Return [x, y] of the center of cell containing provided text 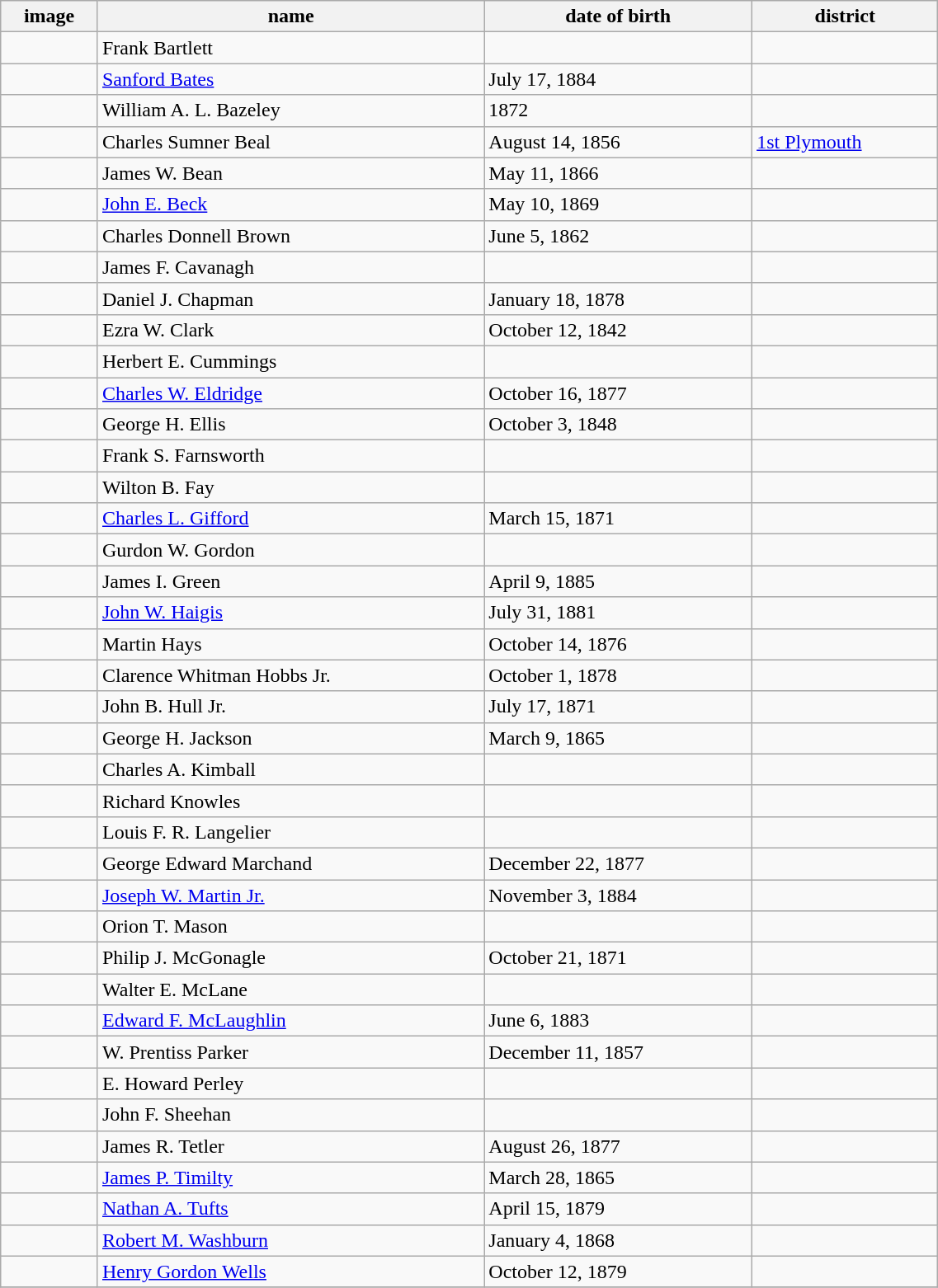
James R. Tetler [290, 1146]
Henry Gordon Wells [290, 1272]
April 15, 1879 [619, 1209]
October 3, 1848 [619, 425]
July 17, 1884 [619, 79]
name [290, 16]
William A. L. Bazeley [290, 110]
George Edward Marchand [290, 863]
Joseph W. Martin Jr. [290, 895]
Richard Knowles [290, 801]
Robert M. Washburn [290, 1240]
March 15, 1871 [619, 519]
April 9, 1885 [619, 581]
John B. Hull Jr. [290, 707]
Philip J. McGonagle [290, 958]
James P. Timilty [290, 1178]
Charles Sumner Beal [290, 142]
John F. Sheehan [290, 1115]
W. Prentiss Parker [290, 1052]
July 17, 1871 [619, 707]
1872 [619, 110]
James F. Cavanagh [290, 267]
October 12, 1842 [619, 330]
June 5, 1862 [619, 236]
date of birth [619, 16]
January 4, 1868 [619, 1240]
August 14, 1856 [619, 142]
James I. Green [290, 581]
Ezra W. Clark [290, 330]
Daniel J. Chapman [290, 298]
July 31, 1881 [619, 613]
Nathan A. Tufts [290, 1209]
March 28, 1865 [619, 1178]
March 9, 1865 [619, 738]
Walter E. McLane [290, 990]
John E. Beck [290, 204]
George H. Ellis [290, 425]
December 22, 1877 [619, 863]
James W. Bean [290, 173]
January 18, 1878 [619, 298]
October 1, 1878 [619, 675]
October 14, 1876 [619, 644]
district [845, 16]
December 11, 1857 [619, 1052]
Charles L. Gifford [290, 519]
John W. Haigis [290, 613]
Charles Donnell Brown [290, 236]
Clarence Whitman Hobbs Jr. [290, 675]
October 16, 1877 [619, 393]
E. Howard Perley [290, 1084]
Martin Hays [290, 644]
June 6, 1883 [619, 1021]
George H. Jackson [290, 738]
1st Plymouth [845, 142]
Louis F. R. Langelier [290, 832]
Frank Bartlett [290, 48]
Charles W. Eldridge [290, 393]
October 12, 1879 [619, 1272]
Orion T. Mason [290, 927]
May 10, 1869 [619, 204]
August 26, 1877 [619, 1146]
November 3, 1884 [619, 895]
May 11, 1866 [619, 173]
Herbert E. Cummings [290, 361]
Wilton B. Fay [290, 487]
Frank S. Farnsworth [290, 456]
Gurdon W. Gordon [290, 550]
image [49, 16]
Charles A. Kimball [290, 769]
October 21, 1871 [619, 958]
Edward F. McLaughlin [290, 1021]
Sanford Bates [290, 79]
